Detect which cell encompasses the target text, then output its [x, y] center coordinate. 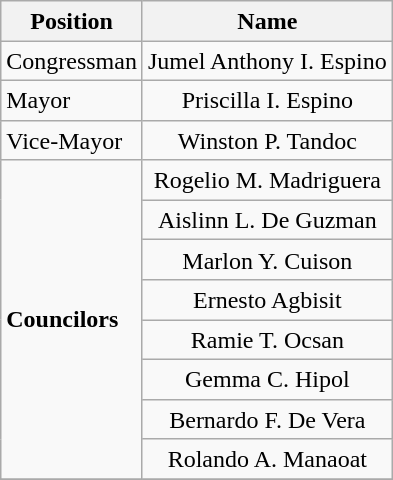
Bernardo F. De Vera [267, 419]
Name [267, 21]
Marlon Y. Cuison [267, 260]
Jumel Anthony I. Espino [267, 61]
Ramie T. Ocsan [267, 340]
Position [72, 21]
Winston P. Tandoc [267, 140]
Gemma C. Hipol [267, 379]
Councilors [72, 320]
Rogelio M. Madriguera [267, 180]
Vice-Mayor [72, 140]
Rolando A. Manaoat [267, 459]
Priscilla I. Espino [267, 100]
Ernesto Agbisit [267, 300]
Aislinn L. De Guzman [267, 220]
Mayor [72, 100]
Congressman [72, 61]
